Return the [x, y] coordinate for the center point of the cell that contains the specified text.  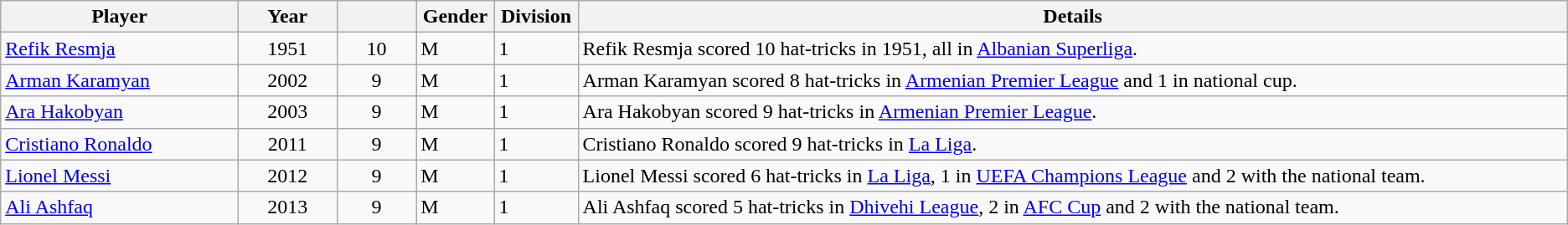
Lionel Messi [119, 176]
2003 [287, 112]
Details [1072, 17]
Cristiano Ronaldo [119, 144]
Gender [456, 17]
1951 [287, 49]
Arman Karamyan scored 8 hat-tricks in Armenian Premier League and 1 in national cup. [1072, 80]
2011 [287, 144]
Player [119, 17]
Ali Ashfaq scored 5 hat-tricks in Dhivehi League, 2 in AFC Cup and 2 with the national team. [1072, 207]
Lionel Messi scored 6 hat-tricks in La Liga, 1 in UEFA Champions League and 2 with the national team. [1072, 176]
Year [287, 17]
Division [536, 17]
2002 [287, 80]
Refik Resmja [119, 49]
Arman Karamyan [119, 80]
Ali Ashfaq [119, 207]
Ara Hakobyan [119, 112]
2013 [287, 207]
Cristiano Ronaldo scored 9 hat-tricks in La Liga. [1072, 144]
Refik Resmja scored 10 hat-tricks in 1951, all in Albanian Superliga. [1072, 49]
2012 [287, 176]
10 [376, 49]
Ara Hakobyan scored 9 hat-tricks in Armenian Premier League. [1072, 112]
